Return [x, y] of the center of cell containing provided text 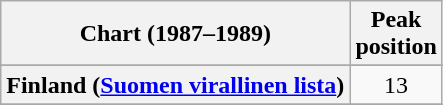
Finland (Suomen virallinen lista) [176, 85]
Chart (1987–1989) [176, 34]
13 [396, 85]
Peakposition [396, 34]
